Scan for the cell matching the given text and deliver its [x, y] coordinate at center. 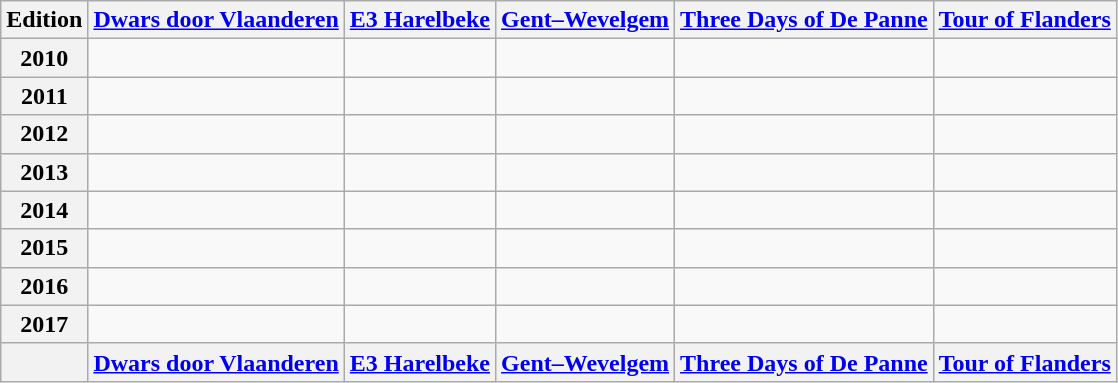
2012 [44, 134]
2013 [44, 172]
2014 [44, 210]
2015 [44, 248]
2016 [44, 286]
2011 [44, 96]
2017 [44, 324]
2010 [44, 58]
Edition [44, 20]
